Detect which cell encompasses the target text, then output its [X, Y] center coordinate. 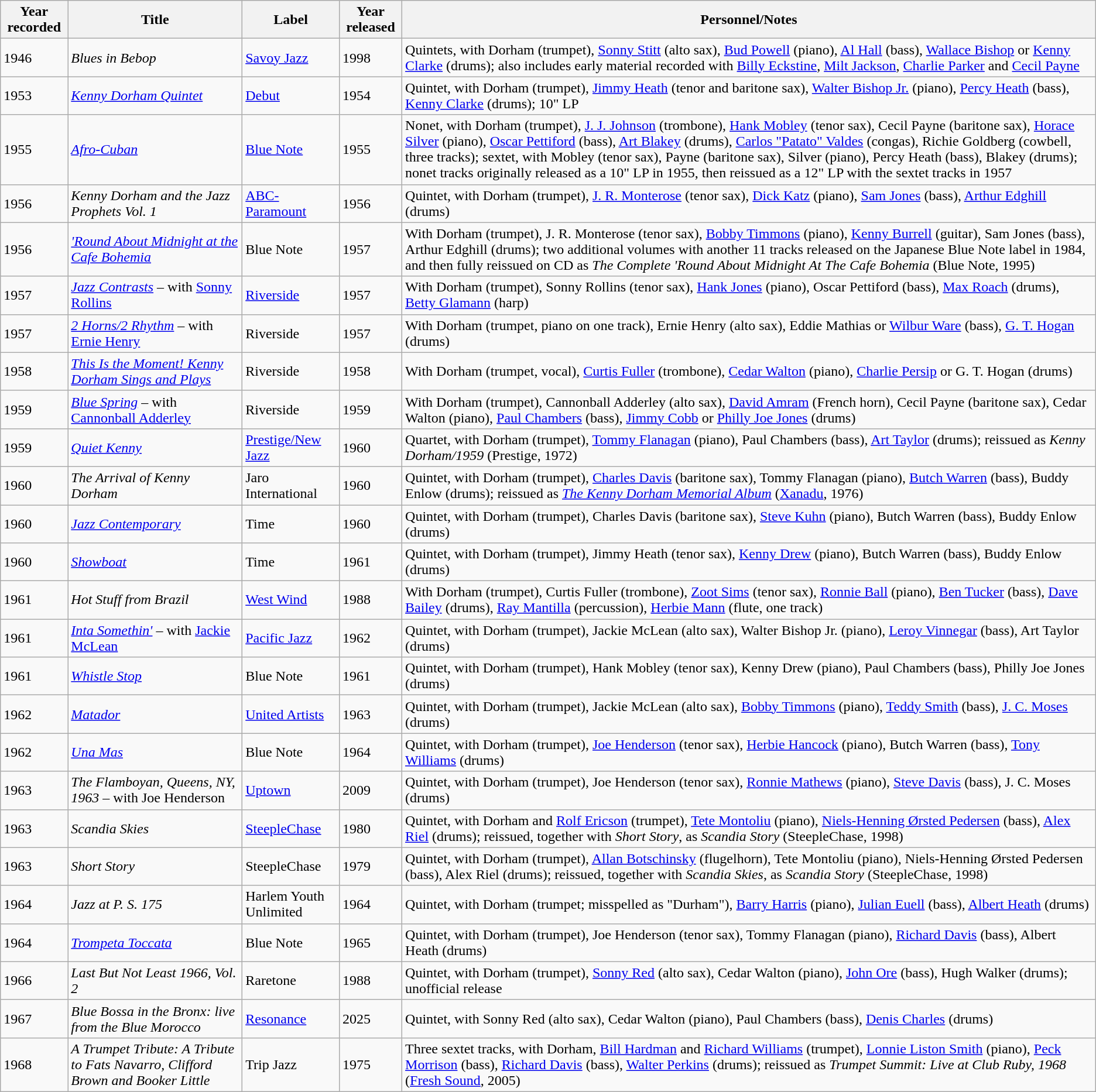
Savoy Jazz [291, 57]
Quintet, with Dorham (trumpet), Jimmy Heath (tenor and baritone sax), Walter Bishop Jr. (piano), Percy Heath (bass), Kenny Clarke (drums); 10" LP [749, 96]
'Round About Midnight at the Cafe Bohemia [155, 249]
1965 [370, 942]
Raretone [291, 981]
Blues in Bebop [155, 57]
With Dorham (trumpet, piano on one track), Ernie Henry (alto sax), Eddie Mathias or Wilbur Ware (bass), G. T. Hogan (drums) [749, 334]
Quintet, with Dorham (trumpet), Joe Henderson (tenor sax), Herbie Hancock (piano), Butch Warren (bass), Tony Williams (drums) [749, 753]
Harlem Youth Unlimited [291, 905]
1968 [34, 1064]
The Arrival of Kenny Dorham [155, 486]
Title [155, 20]
Quintet, with Dorham (trumpet), Jackie McLean (alto sax), Walter Bishop Jr. (piano), Leroy Vinnegar (bass), Art Taylor (drums) [749, 638]
Inta Somethin' – with Jackie McLean [155, 638]
Prestige/New Jazz [291, 447]
Quintet, with Dorham (trumpet; misspelled as "Durham"), Barry Harris (piano), Julian Euell (bass), Albert Heath (drums) [749, 905]
1975 [370, 1064]
Jazz at P. S. 175 [155, 905]
Personnel/Notes [749, 20]
Quartet, with Dorham (trumpet), Tommy Flanagan (piano), Paul Chambers (bass), Art Taylor (drums); reissued as Kenny Dorham/1959 (Prestige, 1972) [749, 447]
1967 [34, 1018]
Quintet, with Dorham (trumpet), Hank Mobley (tenor sax), Kenny Drew (piano), Paul Chambers (bass), Philly Joe Jones (drums) [749, 677]
Quintet, with Dorham (trumpet), Joe Henderson (tenor sax), Ronnie Mathews (piano), Steve Davis (bass), J. C. Moses (drums) [749, 790]
Year recorded [34, 20]
Trip Jazz [291, 1064]
2 Horns/2 Rhythm – with Ernie Henry [155, 334]
Hot Stuff from Brazil [155, 600]
This Is the Moment! Kenny Dorham Sings and Plays [155, 371]
1953 [34, 96]
Afro-Cuban [155, 150]
With Dorham (trumpet), Sonny Rollins (tenor sax), Hank Jones (piano), Oscar Pettiford (bass), Max Roach (drums), Betty Glamann (harp) [749, 295]
Kenny Dorham and the Jazz Prophets Vol. 1 [155, 204]
Resonance [291, 1018]
The Flamboyan, Queens, NY, 1963 – with Joe Henderson [155, 790]
Year released [370, 20]
United Artists [291, 714]
Kenny Dorham Quintet [155, 96]
Quiet Kenny [155, 447]
Short Story [155, 866]
Pacific Jazz [291, 638]
2009 [370, 790]
With Dorham (trumpet, vocal), Curtis Fuller (trombone), Cedar Walton (piano), Charlie Persip or G. T. Hogan (drums) [749, 371]
Jazz Contrasts – with Sonny Rollins [155, 295]
Matador [155, 714]
Jazz Contemporary [155, 523]
Quintet, with Dorham (trumpet), Jackie McLean (alto sax), Bobby Timmons (piano), Teddy Smith (bass), J. C. Moses (drums) [749, 714]
1966 [34, 981]
1979 [370, 866]
1998 [370, 57]
Label [291, 20]
West Wind [291, 600]
Showboat [155, 562]
Debut [291, 96]
Jaro International [291, 486]
Quintet, with Dorham (trumpet), Charles Davis (baritone sax), Steve Kuhn (piano), Butch Warren (bass), Buddy Enlow (drums) [749, 523]
Quintet, with Dorham (trumpet), Sonny Red (alto sax), Cedar Walton (piano), John Ore (bass), Hugh Walker (drums); unofficial release [749, 981]
1946 [34, 57]
1980 [370, 829]
Blue Bossa in the Bronx: live from the Blue Morocco [155, 1018]
Last But Not Least 1966, Vol. 2 [155, 981]
A Trumpet Tribute: A Tribute to Fats Navarro, Clifford Brown and Booker Little [155, 1064]
Una Mas [155, 753]
Quintet, with Dorham (trumpet), Jimmy Heath (tenor sax), Kenny Drew (piano), Butch Warren (bass), Buddy Enlow (drums) [749, 562]
Scandia Skies [155, 829]
Quintet, with Dorham (trumpet), Joe Henderson (tenor sax), Tommy Flanagan (piano), Richard Davis (bass), Albert Heath (drums) [749, 942]
Quintet, with Sonny Red (alto sax), Cedar Walton (piano), Paul Chambers (bass), Denis Charles (drums) [749, 1018]
Trompeta Toccata [155, 942]
ABC-Paramount [291, 204]
Uptown [291, 790]
2025 [370, 1018]
Blue Spring – with Cannonball Adderley [155, 410]
Quintet, with Dorham (trumpet), J. R. Monterose (tenor sax), Dick Katz (piano), Sam Jones (bass), Arthur Edghill (drums) [749, 204]
1954 [370, 96]
Whistle Stop [155, 677]
